Detect which cell encompasses the target text, then output its [X, Y] center coordinate. 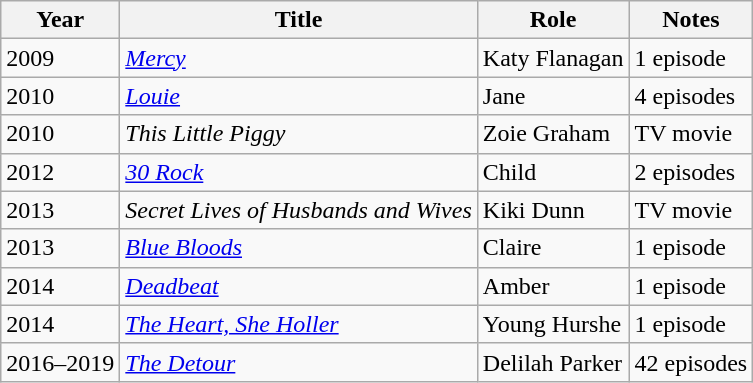
Notes [691, 20]
2 episodes [691, 172]
4 episodes [691, 96]
Delilah Parker [553, 362]
2016–2019 [60, 362]
Claire [553, 248]
42 episodes [691, 362]
2012 [60, 172]
This Little Piggy [298, 134]
Child [553, 172]
2009 [60, 58]
Katy Flanagan [553, 58]
Young Hurshe [553, 324]
Year [60, 20]
Secret Lives of Husbands and Wives [298, 210]
Amber [553, 286]
30 Rock [298, 172]
Mercy [298, 58]
Louie [298, 96]
The Detour [298, 362]
Kiki Dunn [553, 210]
Zoie Graham [553, 134]
Blue Bloods [298, 248]
The Heart, She Holler [298, 324]
Jane [553, 96]
Title [298, 20]
Role [553, 20]
Deadbeat [298, 286]
